Provide the [x, y] coordinate of the cell's center where the given text is located.  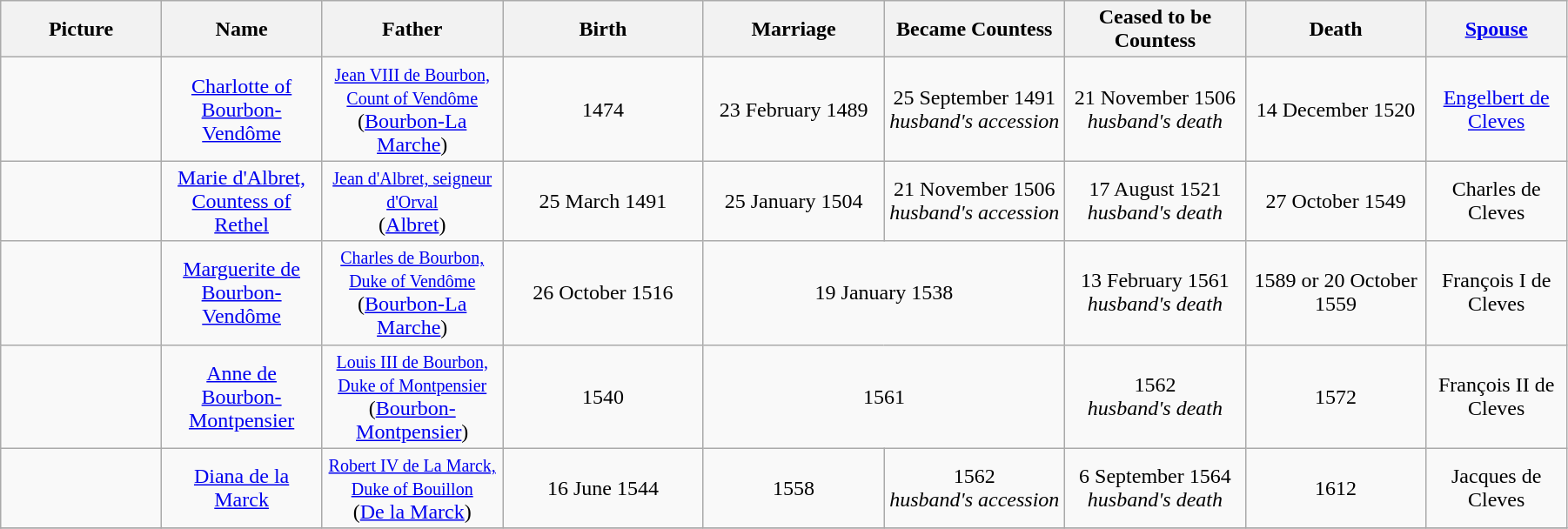
1562husband's accession [975, 488]
1558 [794, 488]
Robert IV de La Marck, Duke of Bouillon(De la Marck) [412, 488]
Death [1336, 30]
27 October 1549 [1336, 201]
1562husband's death [1156, 397]
Charles de Cleves [1497, 201]
Charles de Bourbon, Duke of Vendôme(Bourbon-La Marche) [412, 292]
Diana de la Marck [242, 488]
17 August 1521husband's death [1156, 201]
Anne de Bourbon-Montpensier [242, 397]
Jacques de Cleves [1497, 488]
6 September 1564husband's death [1156, 488]
1474 [604, 110]
25 January 1504 [794, 201]
19 January 1538 [884, 292]
Engelbert de Cleves [1497, 110]
Spouse [1497, 30]
Marriage [794, 30]
Marguerite de Bourbon-Vendôme [242, 292]
26 October 1516 [604, 292]
Name [242, 30]
Marie d'Albret, Countess of Rethel [242, 201]
14 December 1520 [1336, 110]
Jean d'Albret, seigneur d'Orval(Albret) [412, 201]
François II de Cleves [1497, 397]
25 September 1491husband's accession [975, 110]
21 November 1506husband's accession [975, 201]
Birth [604, 30]
1540 [604, 397]
Picture [82, 30]
1612 [1336, 488]
François I de Cleves [1497, 292]
1589 or 20 October 1559 [1336, 292]
21 November 1506husband's death [1156, 110]
1561 [884, 397]
Father [412, 30]
23 February 1489 [794, 110]
16 June 1544 [604, 488]
Became Countess [975, 30]
1572 [1336, 397]
Louis III de Bourbon, Duke of Montpensier(Bourbon-Montpensier) [412, 397]
Jean VIII de Bourbon, Count of Vendôme(Bourbon-La Marche) [412, 110]
13 February 1561husband's death [1156, 292]
Charlotte of Bourbon-Vendôme [242, 110]
25 March 1491 [604, 201]
Ceased to be Countess [1156, 30]
